Extract the [x, y] coordinate from the center of the cell holding the provided text.  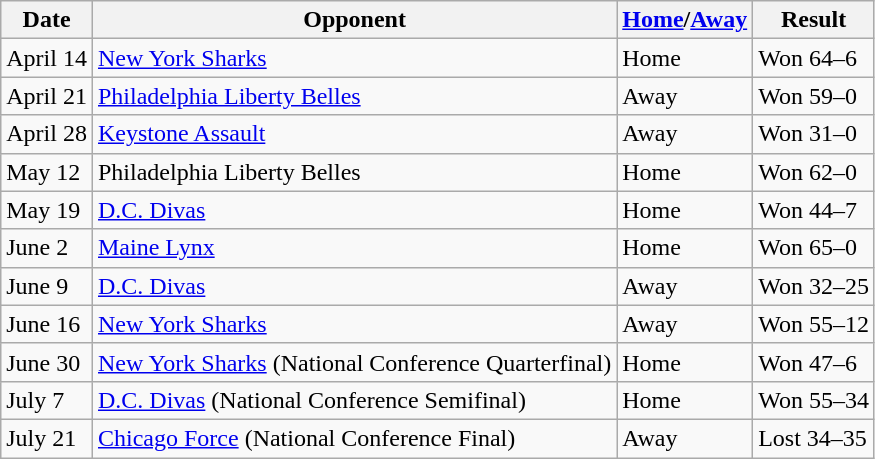
New York Sharks (National Conference Quarterfinal) [354, 362]
June 2 [47, 248]
Result [814, 20]
Won 64–6 [814, 58]
Won 62–0 [814, 172]
April 21 [47, 96]
Opponent [354, 20]
June 9 [47, 286]
April 14 [47, 58]
Lost 34–35 [814, 438]
Won 32–25 [814, 286]
July 21 [47, 438]
Won 47–6 [814, 362]
Won 31–0 [814, 134]
July 7 [47, 400]
Won 65–0 [814, 248]
Won 55–12 [814, 324]
Date [47, 20]
April 28 [47, 134]
Maine Lynx [354, 248]
June 30 [47, 362]
June 16 [47, 324]
Won 55–34 [814, 400]
Home/Away [685, 20]
Won 44–7 [814, 210]
Keystone Assault [354, 134]
Won 59–0 [814, 96]
May 12 [47, 172]
D.C. Divas (National Conference Semifinal) [354, 400]
Chicago Force (National Conference Final) [354, 438]
May 19 [47, 210]
